Identify which cell holds the provided text, then report its (x, y) central coordinate. 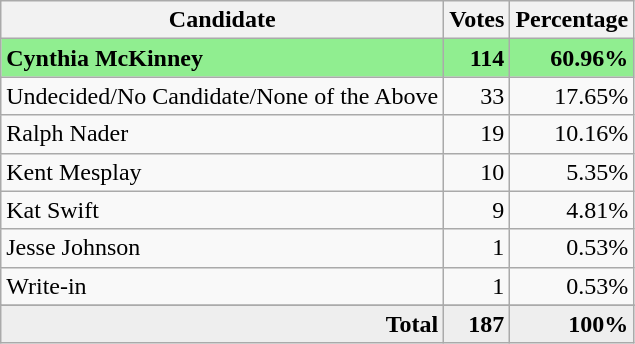
Total (222, 324)
Votes (477, 20)
4.81% (572, 210)
Undecided/No Candidate/None of the Above (222, 96)
Jesse Johnson (222, 248)
Ralph Nader (222, 134)
Kent Mesplay (222, 172)
9 (477, 210)
10.16% (572, 134)
Write-in (222, 286)
Percentage (572, 20)
60.96% (572, 58)
Candidate (222, 20)
100% (572, 324)
Cynthia McKinney (222, 58)
19 (477, 134)
187 (477, 324)
5.35% (572, 172)
17.65% (572, 96)
10 (477, 172)
33 (477, 96)
114 (477, 58)
Kat Swift (222, 210)
